Determine the (x, y) coordinate at the center of the cell enclosing the given text.  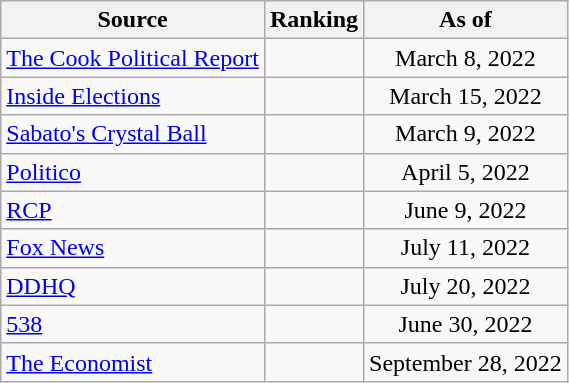
June 9, 2022 (466, 210)
July 11, 2022 (466, 248)
July 20, 2022 (466, 286)
Ranking (314, 20)
Fox News (133, 248)
Inside Elections (133, 96)
March 9, 2022 (466, 134)
DDHQ (133, 286)
March 15, 2022 (466, 96)
The Economist (133, 362)
As of (466, 20)
April 5, 2022 (466, 172)
September 28, 2022 (466, 362)
538 (133, 324)
Sabato's Crystal Ball (133, 134)
Source (133, 20)
June 30, 2022 (466, 324)
Politico (133, 172)
The Cook Political Report (133, 58)
RCP (133, 210)
March 8, 2022 (466, 58)
